Scan for the cell matching the given text and deliver its [x, y] coordinate at center. 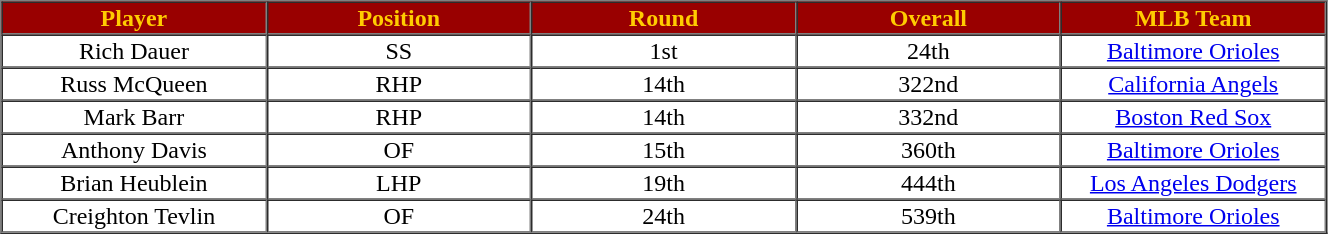
Brian Heublein [134, 182]
Los Angeles Dodgers [1194, 182]
Anthony Davis [134, 150]
Mark Barr [134, 116]
360th [928, 150]
Position [398, 18]
Boston Red Sox [1194, 116]
Rich Dauer [134, 50]
1st [664, 50]
Overall [928, 18]
Round [664, 18]
Player [134, 18]
MLB Team [1194, 18]
539th [928, 216]
19th [664, 182]
332nd [928, 116]
322nd [928, 84]
Russ McQueen [134, 84]
California Angels [1194, 84]
Creighton Tevlin [134, 216]
SS [398, 50]
15th [664, 150]
444th [928, 182]
LHP [398, 182]
